Locate the cell with the specified text and output its (x, y) center coordinate. 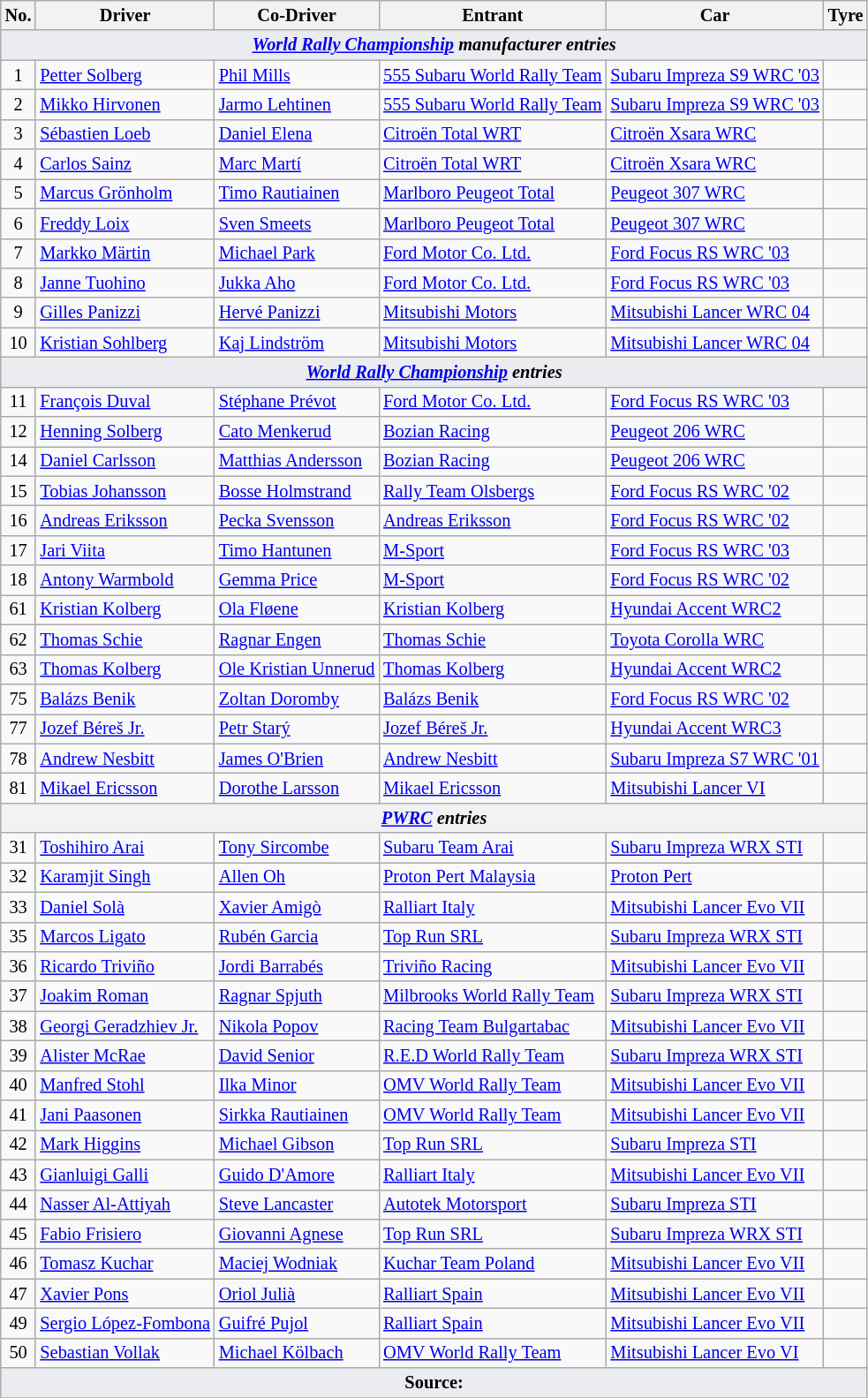
46 (19, 1264)
15 (19, 491)
No. (19, 15)
77 (19, 729)
Tomasz Kuchar (125, 1264)
Marc Martí (297, 164)
47 (19, 1294)
Stéphane Prévot (297, 402)
Ricardo Triviño (125, 966)
Ola Fløene (297, 609)
5 (19, 193)
Timo Rautiainen (297, 193)
Mitsubishi Lancer Evo VI (714, 1353)
Henning Solberg (125, 432)
Jordi Barrabés (297, 966)
Guifré Pujol (297, 1323)
PWRC entries (434, 818)
Driver (125, 15)
17 (19, 550)
Daniel Elena (297, 134)
75 (19, 699)
François Duval (125, 402)
Pecka Svensson (297, 520)
Freddy Loix (125, 223)
Bosse Holmstrand (297, 491)
Co-Driver (297, 15)
Toshihiro Arai (125, 848)
Mikko Hirvonen (125, 104)
Source: (434, 1383)
Jarmo Lehtinen (297, 104)
36 (19, 966)
39 (19, 1055)
Cato Menkerud (297, 432)
12 (19, 432)
Petr Starý (297, 729)
Joakim Roman (125, 996)
Oriol Julià (297, 1294)
Hervé Panizzi (297, 313)
Gilles Panizzi (125, 313)
Sébastien Loeb (125, 134)
Guido D'Amore (297, 1175)
Michael Gibson (297, 1145)
Autotek Motorsport (493, 1205)
Fabio Frisiero (125, 1234)
Rally Team Olsbergs (493, 491)
Karamjit Singh (125, 877)
Marcos Ligato (125, 937)
Phil Mills (297, 75)
Markko Märtin (125, 253)
Triviño Racing (493, 966)
Ragnar Spjuth (297, 996)
Gemma Price (297, 580)
Kuchar Team Poland (493, 1264)
Car (714, 15)
61 (19, 609)
Antony Warmbold (125, 580)
45 (19, 1234)
David Senior (297, 1055)
62 (19, 639)
Jari Viita (125, 550)
Entrant (493, 15)
42 (19, 1145)
Sirkka Rautiainen (297, 1115)
Nikola Popov (297, 1026)
Carlos Sainz (125, 164)
Rubén Garcia (297, 937)
Jukka Aho (297, 283)
Giovanni Agnese (297, 1234)
43 (19, 1175)
40 (19, 1085)
World Rally Championship entries (434, 372)
Jani Paasonen (125, 1115)
Timo Hantunen (297, 550)
Subaru Team Arai (493, 848)
Michael Park (297, 253)
Ragnar Engen (297, 639)
Sebastian Vollak (125, 1353)
63 (19, 669)
6 (19, 223)
Alister McRae (125, 1055)
Tony Sircombe (297, 848)
Nasser Al-Attiyah (125, 1205)
Gianluigi Galli (125, 1175)
Mark Higgins (125, 1145)
Xavier Pons (125, 1294)
Petter Solberg (125, 75)
41 (19, 1115)
Ilka Minor (297, 1085)
Daniel Solà (125, 907)
35 (19, 937)
R.E.D World Rally Team (493, 1055)
3 (19, 134)
Xavier Amigò (297, 907)
Steve Lancaster (297, 1205)
16 (19, 520)
Subaru Impreza S7 WRC '01 (714, 759)
50 (19, 1353)
33 (19, 907)
Dorothe Larsson (297, 788)
Proton Pert (714, 877)
Hyundai Accent WRC3 (714, 729)
Racing Team Bulgartabac (493, 1026)
Milbrooks World Rally Team (493, 996)
Sven Smeets (297, 223)
18 (19, 580)
World Rally Championship manufacturer entries (434, 45)
Mitsubishi Lancer VI (714, 788)
1 (19, 75)
Georgi Geradzhiev Jr. (125, 1026)
Allen Oh (297, 877)
8 (19, 283)
Zoltan Doromby (297, 699)
Marcus Grönholm (125, 193)
Toyota Corolla WRC (714, 639)
37 (19, 996)
49 (19, 1323)
4 (19, 164)
Daniel Carlsson (125, 461)
Ole Kristian Unnerud (297, 669)
11 (19, 402)
81 (19, 788)
Sergio López-Fombona (125, 1323)
38 (19, 1026)
Proton Pert Malaysia (493, 877)
44 (19, 1205)
7 (19, 253)
31 (19, 848)
32 (19, 877)
Janne Tuohino (125, 283)
14 (19, 461)
Kristian Sohlberg (125, 343)
Matthias Andersson (297, 461)
Michael Kölbach (297, 1353)
9 (19, 313)
Manfred Stohl (125, 1085)
Kaj Lindström (297, 343)
James O'Brien (297, 759)
10 (19, 343)
Tobias Johansson (125, 491)
Tyre (846, 15)
2 (19, 104)
Maciej Wodniak (297, 1264)
78 (19, 759)
